Find where the given text appears and provide that cell's center as [x, y] coordinate. 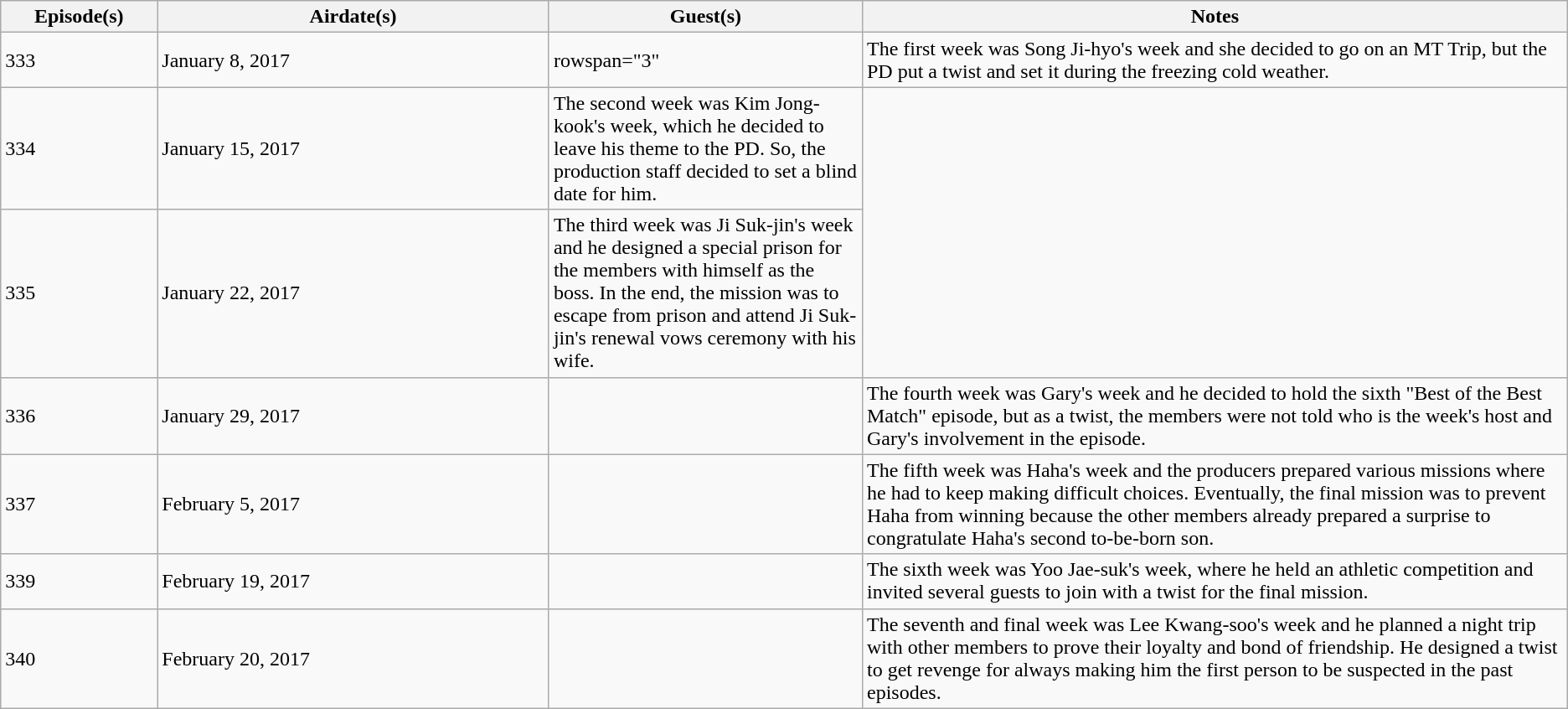
January 8, 2017 [353, 60]
337 [79, 505]
335 [79, 293]
Notes [1215, 17]
February 5, 2017 [353, 505]
339 [79, 582]
The first week was Song Ji-hyo's week and she decided to go on an MT Trip, but the PD put a twist and set it during the freezing cold weather. [1215, 60]
January 29, 2017 [353, 416]
January 15, 2017 [353, 148]
February 20, 2017 [353, 659]
Airdate(s) [353, 17]
340 [79, 659]
334 [79, 148]
The sixth week was Yoo Jae-suk's week, where he held an athletic competition and invited several guests to join with a twist for the final mission. [1215, 582]
January 22, 2017 [353, 293]
336 [79, 416]
Episode(s) [79, 17]
rowspan="3" [705, 60]
February 19, 2017 [353, 582]
333 [79, 60]
Guest(s) [705, 17]
